Search for the cell housing the specified text and yield its [x, y] center coordinate. 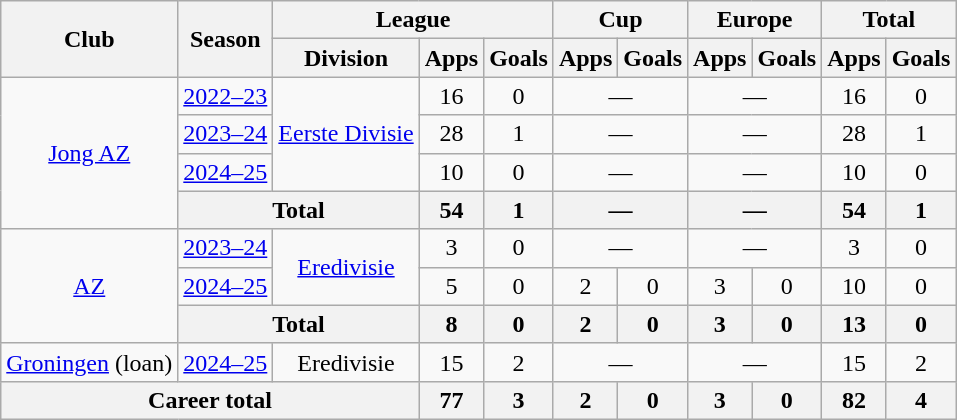
League [414, 20]
5 [451, 286]
2022–23 [226, 96]
Eerste Divisie [346, 134]
Season [226, 39]
AZ [90, 286]
8 [451, 324]
77 [451, 400]
13 [854, 324]
Cup [620, 20]
Division [346, 58]
Club [90, 39]
82 [854, 400]
Career total [210, 400]
Jong AZ [90, 153]
4 [921, 400]
Groningen (loan) [90, 362]
Europe [755, 20]
